Pinpoint the cell where the given text exists, returning its [x, y] midpoint coordinate. 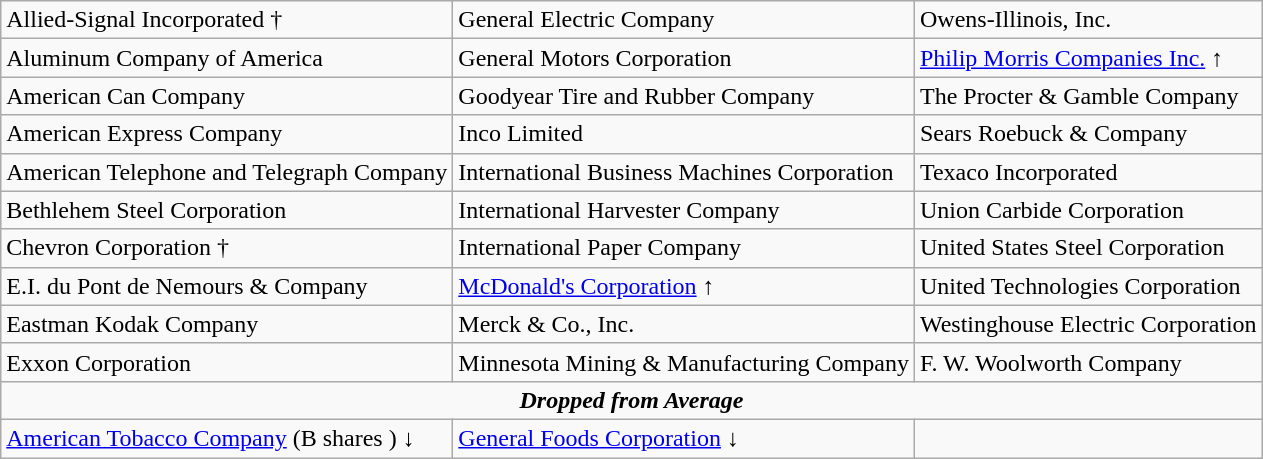
F. W. Woolworth Company [1088, 362]
General Electric Company [684, 20]
General Foods Corporation ↓ [684, 438]
International Business Machines Corporation [684, 172]
International Harvester Company [684, 210]
Exxon Corporation [227, 362]
Union Carbide Corporation [1088, 210]
Sears Roebuck & Company [1088, 134]
Allied-Signal Incorporated † [227, 20]
United Technologies Corporation [1088, 286]
Aluminum Company of America [227, 58]
International Paper Company [684, 248]
Dropped from Average [632, 400]
Minnesota Mining & Manufacturing Company [684, 362]
Eastman Kodak Company [227, 324]
American Express Company [227, 134]
The Procter & Gamble Company [1088, 96]
Goodyear Tire and Rubber Company [684, 96]
Texaco Incorporated [1088, 172]
Philip Morris Companies Inc. ↑ [1088, 58]
Inco Limited [684, 134]
Bethlehem Steel Corporation [227, 210]
General Motors Corporation [684, 58]
McDonald's Corporation ↑ [684, 286]
Chevron Corporation † [227, 248]
Westinghouse Electric Corporation [1088, 324]
E.I. du Pont de Nemours & Company [227, 286]
American Telephone and Telegraph Company [227, 172]
Merck & Co., Inc. [684, 324]
American Tobacco Company (B shares ) ↓ [227, 438]
Owens-Illinois, Inc. [1088, 20]
United States Steel Corporation [1088, 248]
American Can Company [227, 96]
